Return (x, y) of the center of cell containing provided text 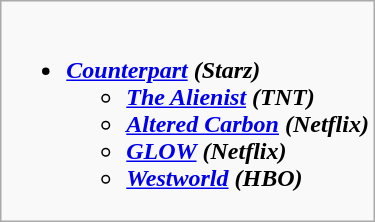
Counterpart (Starz)The Alienist (TNT)Altered Carbon (Netflix)GLOW (Netflix)Westworld (HBO) (188, 112)
